Provide the (X, Y) coordinate of the cell's center where the given text is located.  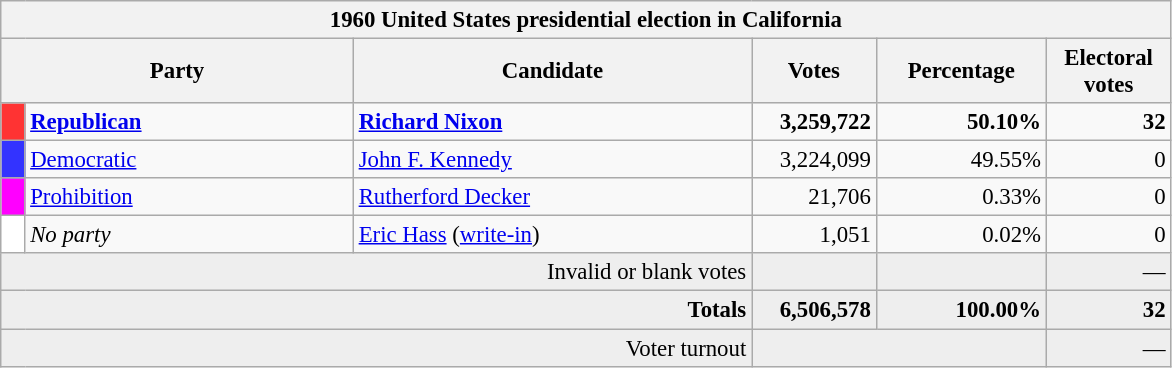
49.55% (961, 160)
Eric Hass (write-in) (552, 235)
0.02% (961, 235)
Democratic (189, 160)
6,506,578 (814, 310)
Party (178, 72)
John F. Kennedy (552, 160)
1960 United States presidential election in California (586, 20)
0.33% (961, 197)
Votes (814, 72)
Electoral votes (1108, 72)
Invalid or blank votes (376, 273)
100.00% (961, 310)
Rutherford Decker (552, 197)
Prohibition (189, 197)
3,224,099 (814, 160)
3,259,722 (814, 122)
Totals (376, 310)
Percentage (961, 72)
50.10% (961, 122)
1,051 (814, 235)
Republican (189, 122)
21,706 (814, 197)
Candidate (552, 72)
No party (189, 235)
Richard Nixon (552, 122)
Voter turnout (376, 348)
